Search for the cell housing the specified text and yield its [X, Y] center coordinate. 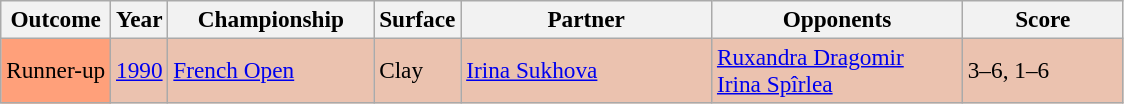
Surface [418, 19]
Irina Sukhova [586, 70]
Partner [586, 19]
Opponents [838, 19]
Score [1042, 19]
Ruxandra Dragomir Irina Spîrlea [838, 70]
Clay [418, 70]
3–6, 1–6 [1042, 70]
French Open [271, 70]
Runner-up [56, 70]
Championship [271, 19]
Year [140, 19]
Outcome [56, 19]
1990 [140, 70]
